Determine the [X, Y] coordinate at the center of the cell enclosing the given text.  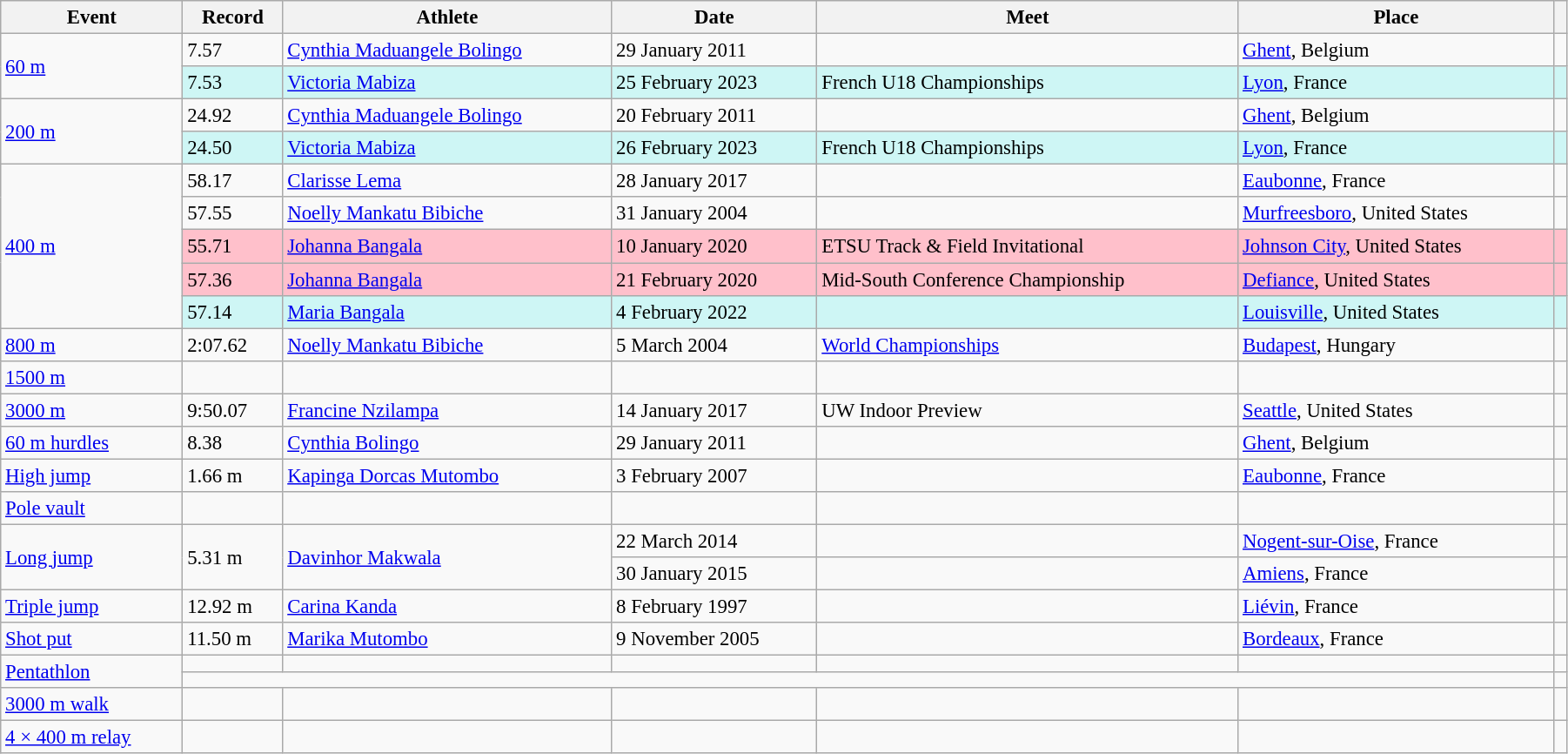
26 February 2023 [714, 148]
22 March 2014 [714, 541]
55.71 [233, 246]
Liévin, France [1396, 607]
Seattle, United States [1396, 410]
Triple jump [92, 607]
12.92 m [233, 607]
Murfreesboro, United States [1396, 213]
60 m hurdles [92, 443]
Pole vault [92, 508]
Shot put [92, 639]
Amiens, France [1396, 574]
24.50 [233, 148]
Record [233, 17]
Meet [1028, 17]
Johnson City, United States [1396, 246]
Francine Nzilampa [447, 410]
Marika Mutombo [447, 639]
UW Indoor Preview [1028, 410]
57.36 [233, 279]
11.50 m [233, 639]
1500 m [92, 377]
Louisville, United States [1396, 312]
8.38 [233, 443]
7.57 [233, 50]
60 m [92, 66]
21 February 2020 [714, 279]
Event [92, 17]
Kapinga Dorcas Mutombo [447, 475]
14 January 2017 [714, 410]
3000 m [92, 410]
4 February 2022 [714, 312]
200 m [92, 132]
20 February 2011 [714, 116]
57.55 [233, 213]
58.17 [233, 181]
High jump [92, 475]
Athlete [447, 17]
800 m [92, 345]
Place [1396, 17]
ETSU Track & Field Invitational [1028, 246]
7.53 [233, 83]
Pentathlon [92, 672]
1.66 m [233, 475]
31 January 2004 [714, 213]
Mid-South Conference Championship [1028, 279]
4 × 400 m relay [92, 737]
5 March 2004 [714, 345]
Defiance, United States [1396, 279]
30 January 2015 [714, 574]
25 February 2023 [714, 83]
Date [714, 17]
24.92 [233, 116]
Davinhor Makwala [447, 557]
9 November 2005 [714, 639]
5.31 m [233, 557]
Maria Bangala [447, 312]
2:07.62 [233, 345]
World Championships [1028, 345]
Clarisse Lema [447, 181]
10 January 2020 [714, 246]
Nogent-sur-Oise, France [1396, 541]
Carina Kanda [447, 607]
8 February 1997 [714, 607]
9:50.07 [233, 410]
Cynthia Bolingo [447, 443]
Budapest, Hungary [1396, 345]
3 February 2007 [714, 475]
400 m [92, 246]
57.14 [233, 312]
3000 m walk [92, 704]
28 January 2017 [714, 181]
Long jump [92, 557]
Bordeaux, France [1396, 639]
